Search for the cell housing the specified text and yield its [x, y] center coordinate. 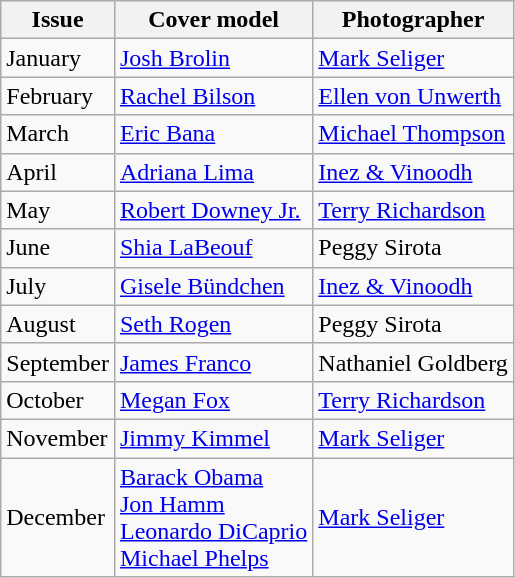
April [58, 172]
Issue [58, 20]
Michael Thompson [414, 134]
Jimmy Kimmel [213, 438]
Nathaniel Goldberg [414, 362]
Adriana Lima [213, 172]
James Franco [213, 362]
Cover model [213, 20]
June [58, 248]
December [58, 518]
January [58, 58]
May [58, 210]
Megan Fox [213, 400]
Seth Rogen [213, 324]
Rachel Bilson [213, 96]
September [58, 362]
Robert Downey Jr. [213, 210]
February [58, 96]
August [58, 324]
November [58, 438]
Gisele Bündchen [213, 286]
July [58, 286]
Shia LaBeouf [213, 248]
Photographer [414, 20]
Josh Brolin [213, 58]
Barack ObamaJon HammLeonardo DiCaprioMichael Phelps [213, 518]
Ellen von Unwerth [414, 96]
October [58, 400]
March [58, 134]
Eric Bana [213, 134]
